Return the [X, Y] coordinate for the center point of the cell that contains the specified text.  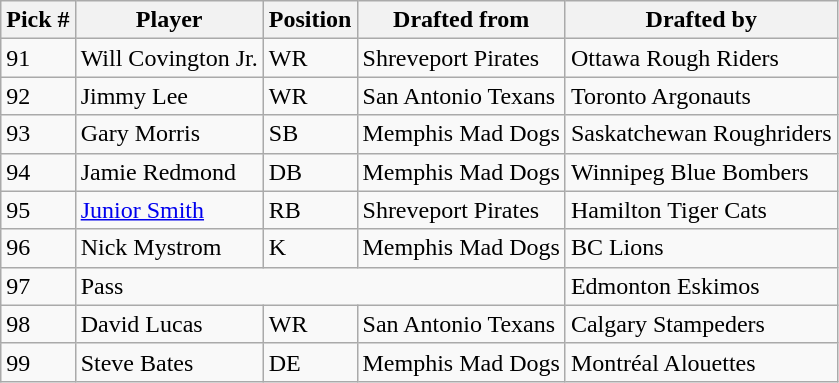
Nick Mystrom [169, 248]
Drafted by [701, 20]
Edmonton Eskimos [701, 286]
Pick # [38, 20]
David Lucas [169, 324]
95 [38, 210]
94 [38, 172]
92 [38, 96]
Pass [320, 286]
Montréal Alouettes [701, 362]
96 [38, 248]
97 [38, 286]
Junior Smith [169, 210]
Calgary Stampeders [701, 324]
Ottawa Rough Riders [701, 58]
Jimmy Lee [169, 96]
Player [169, 20]
Will Covington Jr. [169, 58]
Gary Morris [169, 134]
DB [310, 172]
Drafted from [461, 20]
DE [310, 362]
K [310, 248]
Saskatchewan Roughriders [701, 134]
93 [38, 134]
Hamilton Tiger Cats [701, 210]
98 [38, 324]
SB [310, 134]
BC Lions [701, 248]
Steve Bates [169, 362]
91 [38, 58]
Toronto Argonauts [701, 96]
Winnipeg Blue Bombers [701, 172]
RB [310, 210]
Jamie Redmond [169, 172]
99 [38, 362]
Position [310, 20]
